For the text-containing cell, return its midpoint in [x, y] coordinate format. 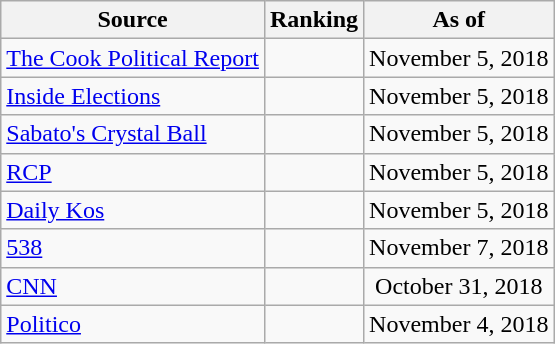
Sabato's Crystal Ball [133, 134]
RCP [133, 172]
538 [133, 248]
As of [459, 20]
November 4, 2018 [459, 324]
Politico [133, 324]
Source [133, 20]
The Cook Political Report [133, 58]
Ranking [314, 20]
Inside Elections [133, 96]
Daily Kos [133, 210]
CNN [133, 286]
October 31, 2018 [459, 286]
November 7, 2018 [459, 248]
